Identify which cell holds the provided text, then report its [X, Y] central coordinate. 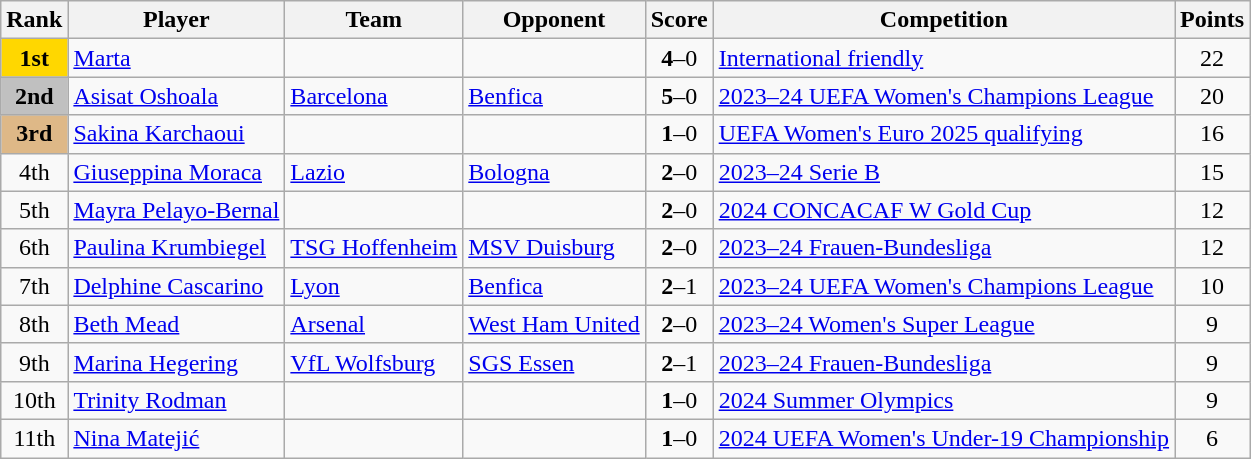
Points [1212, 20]
Sakina Karchaoui [176, 134]
MSV Duisburg [554, 248]
Competition [944, 20]
9th [34, 362]
Team [374, 20]
Mayra Pelayo-Bernal [176, 210]
Marta [176, 58]
VfL Wolfsburg [374, 362]
Delphine Cascarino [176, 286]
2023–24 Serie B [944, 172]
West Ham United [554, 324]
2023–24 Women's Super League [944, 324]
16 [1212, 134]
15 [1212, 172]
Lazio [374, 172]
Bologna [554, 172]
Opponent [554, 20]
Beth Mead [176, 324]
UEFA Women's Euro 2025 qualifying [944, 134]
4–0 [679, 58]
22 [1212, 58]
1st [34, 58]
International friendly [944, 58]
SGS Essen [554, 362]
Lyon [374, 286]
5–0 [679, 96]
8th [34, 324]
TSG Hoffenheim [374, 248]
2024 UEFA Women's Under-19 Championship [944, 438]
Trinity Rodman [176, 400]
6th [34, 248]
Rank [34, 20]
Asisat Oshoala [176, 96]
Nina Matejić [176, 438]
10th [34, 400]
Score [679, 20]
10 [1212, 286]
5th [34, 210]
7th [34, 286]
11th [34, 438]
6 [1212, 438]
Arsenal [374, 324]
Player [176, 20]
2024 CONCACAF W Gold Cup [944, 210]
Giuseppina Moraca [176, 172]
2024 Summer Olympics [944, 400]
3rd [34, 134]
20 [1212, 96]
4th [34, 172]
Barcelona [374, 96]
Paulina Krumbiegel [176, 248]
2nd [34, 96]
Marina Hegering [176, 362]
